Output the [X, Y] coordinate of the center of the cell containing the given text.  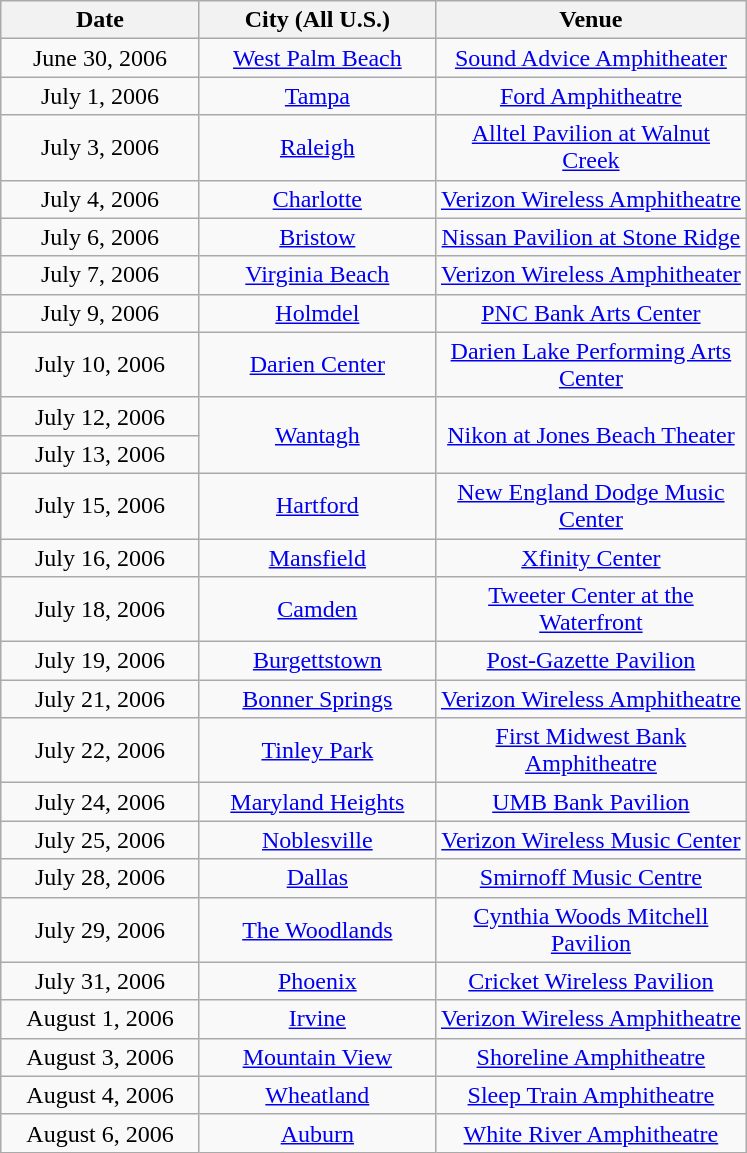
August 4, 2006 [100, 1095]
Post-Gazette Pavilion [590, 661]
July 24, 2006 [100, 802]
Bonner Springs [317, 699]
Sound Advice Amphitheater [590, 58]
Darien Center [317, 364]
New England Dodge Music Center [590, 506]
July 22, 2006 [100, 750]
Cricket Wireless Pavilion [590, 981]
June 30, 2006 [100, 58]
July 18, 2006 [100, 610]
July 15, 2006 [100, 506]
July 3, 2006 [100, 148]
Maryland Heights [317, 802]
Nikon at Jones Beach Theater [590, 435]
Mansfield [317, 557]
The Woodlands [317, 930]
July 31, 2006 [100, 981]
July 28, 2006 [100, 878]
July 7, 2006 [100, 275]
Verizon Wireless Amphitheater [590, 275]
July 12, 2006 [100, 416]
Auburn [317, 1133]
Burgettstown [317, 661]
UMB Bank Pavilion [590, 802]
White River Amphitheatre [590, 1133]
August 1, 2006 [100, 1019]
Dallas [317, 878]
Virginia Beach [317, 275]
Holmdel [317, 313]
July 19, 2006 [100, 661]
July 21, 2006 [100, 699]
Alltel Pavilion at Walnut Creek [590, 148]
Nissan Pavilion at Stone Ridge [590, 237]
July 4, 2006 [100, 199]
Xfinity Center [590, 557]
Raleigh [317, 148]
July 1, 2006 [100, 96]
Sleep Train Amphitheatre [590, 1095]
July 9, 2006 [100, 313]
Tweeter Center at the Waterfront [590, 610]
West Palm Beach [317, 58]
July 13, 2006 [100, 454]
Cynthia Woods Mitchell Pavilion [590, 930]
July 29, 2006 [100, 930]
Tampa [317, 96]
Shoreline Amphitheatre [590, 1057]
Verizon Wireless Music Center [590, 840]
Smirnoff Music Centre [590, 878]
City (All U.S.) [317, 20]
July 16, 2006 [100, 557]
Irvine [317, 1019]
Hartford [317, 506]
Phoenix [317, 981]
Camden [317, 610]
PNC Bank Arts Center [590, 313]
First Midwest Bank Amphitheatre [590, 750]
July 10, 2006 [100, 364]
August 6, 2006 [100, 1133]
July 6, 2006 [100, 237]
Charlotte [317, 199]
Venue [590, 20]
July 25, 2006 [100, 840]
Tinley Park [317, 750]
Date [100, 20]
Wheatland [317, 1095]
Mountain View [317, 1057]
August 3, 2006 [100, 1057]
Wantagh [317, 435]
Ford Amphitheatre [590, 96]
Darien Lake Performing Arts Center [590, 364]
Noblesville [317, 840]
Bristow [317, 237]
